Capture the cell that displays the provided text and extract its (x, y) central coordinate. 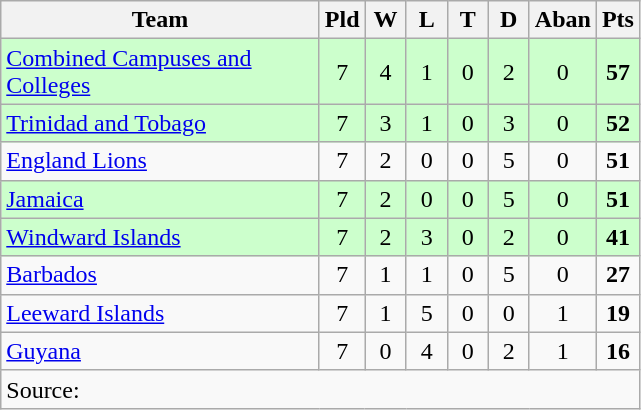
16 (618, 351)
Windward Islands (160, 237)
Guyana (160, 351)
L (426, 20)
Pts (618, 20)
D (508, 20)
Source: (320, 389)
41 (618, 237)
Combined Campuses and Colleges (160, 72)
19 (618, 313)
Leeward Islands (160, 313)
57 (618, 72)
T (468, 20)
Trinidad and Tobago (160, 123)
Aban (562, 20)
W (386, 20)
Pld (342, 20)
Jamaica (160, 199)
Barbados (160, 275)
Team (160, 20)
England Lions (160, 161)
27 (618, 275)
52 (618, 123)
